Capture the cell that displays the provided text and extract its [x, y] central coordinate. 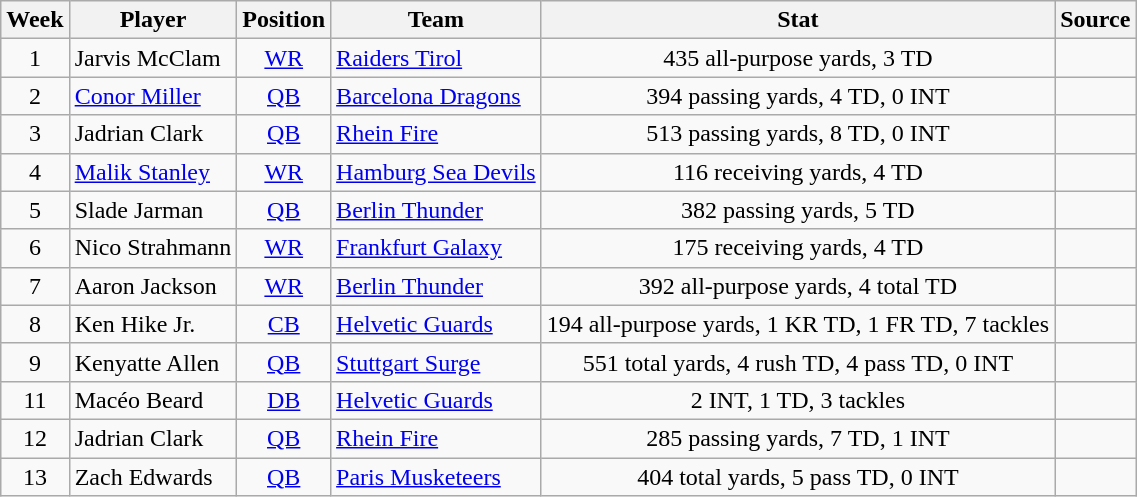
Team [436, 20]
Conor Miller [153, 96]
285 passing yards, 7 TD, 1 INT [798, 438]
Kenyatte Allen [153, 362]
6 [35, 248]
513 passing yards, 8 TD, 0 INT [798, 134]
Position [284, 20]
Hamburg Sea Devils [436, 172]
Stuttgart Surge [436, 362]
Frankfurt Galaxy [436, 248]
394 passing yards, 4 TD, 0 INT [798, 96]
Raiders Tirol [436, 58]
404 total yards, 5 pass TD, 0 INT [798, 477]
1 [35, 58]
Barcelona Dragons [436, 96]
116 receiving yards, 4 TD [798, 172]
CB [284, 324]
Stat [798, 20]
2 INT, 1 TD, 3 tackles [798, 400]
Nico Strahmann [153, 248]
2 [35, 96]
11 [35, 400]
Slade Jarman [153, 210]
9 [35, 362]
3 [35, 134]
435 all-purpose yards, 3 TD [798, 58]
13 [35, 477]
392 all-purpose yards, 4 total TD [798, 286]
Zach Edwards [153, 477]
194 all-purpose yards, 1 KR TD, 1 FR TD, 7 tackles [798, 324]
Ken Hike Jr. [153, 324]
Source [1096, 20]
Jarvis McClam [153, 58]
551 total yards, 4 rush TD, 4 pass TD, 0 INT [798, 362]
4 [35, 172]
175 receiving yards, 4 TD [798, 248]
Week [35, 20]
7 [35, 286]
Malik Stanley [153, 172]
Paris Musketeers [436, 477]
5 [35, 210]
Macéo Beard [153, 400]
Player [153, 20]
8 [35, 324]
382 passing yards, 5 TD [798, 210]
DB [284, 400]
Aaron Jackson [153, 286]
12 [35, 438]
